Return (x, y) of the center of cell containing provided text 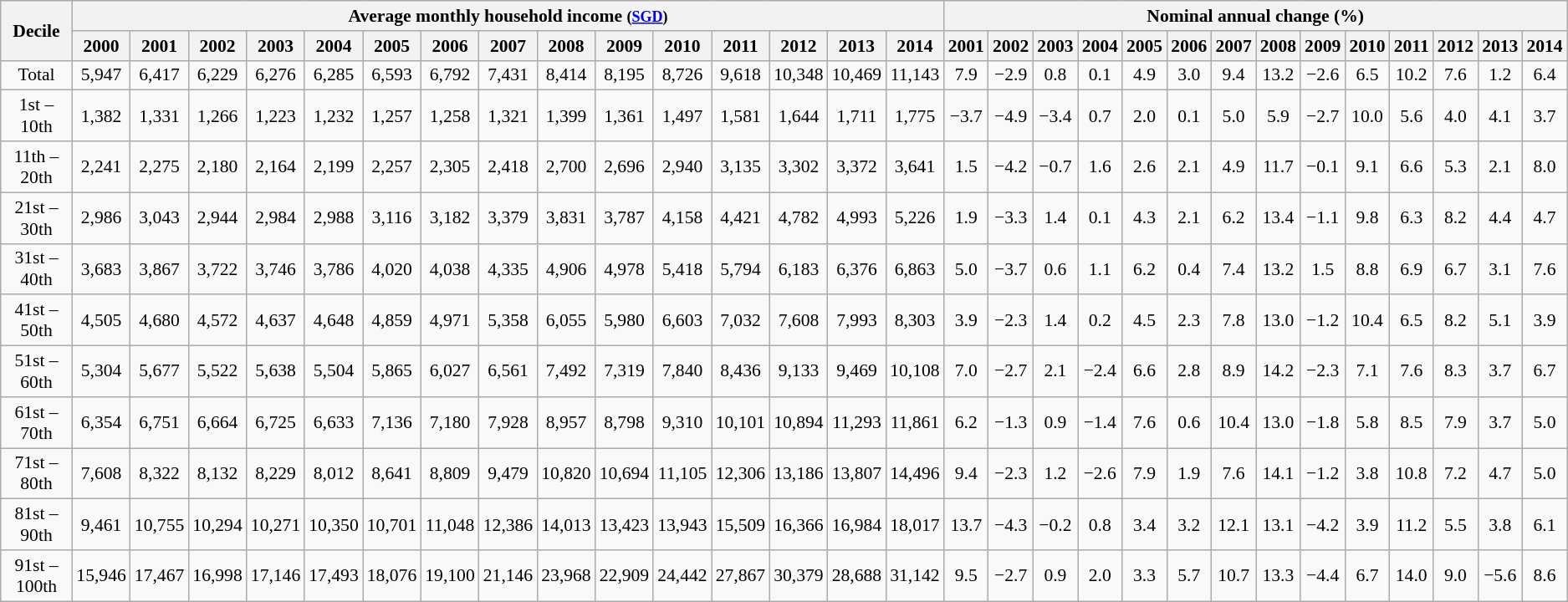
7,431 (508, 75)
3,302 (798, 167)
11,105 (682, 473)
3,116 (391, 217)
7,180 (450, 423)
6,603 (682, 321)
1,258 (450, 115)
−0.2 (1055, 525)
8.3 (1455, 371)
14.1 (1278, 473)
16,998 (217, 575)
4,859 (391, 321)
8.9 (1233, 371)
8,229 (276, 473)
0.2 (1101, 321)
4,038 (450, 269)
6,183 (798, 269)
11,048 (450, 525)
11.7 (1278, 167)
3,641 (915, 167)
11th – 20th (37, 167)
7,032 (741, 321)
1,266 (217, 115)
4,158 (682, 217)
Average monthly household income (SGD) (508, 16)
4,572 (217, 321)
16,984 (856, 525)
3,831 (565, 217)
8,414 (565, 75)
27,867 (741, 575)
5,358 (508, 321)
1,232 (333, 115)
1,331 (159, 115)
Nominal annual change (%) (1256, 16)
3.1 (1500, 269)
10,894 (798, 423)
Total (37, 75)
51st – 60th (37, 371)
12,386 (508, 525)
10,294 (217, 525)
18,017 (915, 525)
7.2 (1455, 473)
1,399 (565, 115)
5.9 (1278, 115)
6,561 (508, 371)
2.8 (1189, 371)
4,421 (741, 217)
41st – 50th (37, 321)
7,319 (624, 371)
6,664 (217, 423)
8.5 (1412, 423)
2,700 (565, 167)
11,861 (915, 423)
10.8 (1412, 473)
5,504 (333, 371)
10,348 (798, 75)
−4.3 (1010, 525)
2,988 (333, 217)
−1.1 (1323, 217)
13.7 (967, 525)
5,794 (741, 269)
18,076 (391, 575)
6,376 (856, 269)
17,467 (159, 575)
19,100 (450, 575)
6,276 (276, 75)
5,677 (159, 371)
0.7 (1101, 115)
5.6 (1412, 115)
13,423 (624, 525)
2,696 (624, 167)
4,335 (508, 269)
4,993 (856, 217)
9.5 (967, 575)
6,027 (450, 371)
4,505 (100, 321)
12.1 (1233, 525)
−3.3 (1010, 217)
8,303 (915, 321)
3.4 (1144, 525)
6,725 (276, 423)
−1.4 (1101, 423)
13,807 (856, 473)
3,043 (159, 217)
8,798 (624, 423)
1,361 (624, 115)
1,644 (798, 115)
14.0 (1412, 575)
5,947 (100, 75)
8,641 (391, 473)
4.0 (1455, 115)
8,195 (624, 75)
10,694 (624, 473)
1,223 (276, 115)
7,136 (391, 423)
−2.9 (1010, 75)
13.3 (1278, 575)
5,522 (217, 371)
3,787 (624, 217)
4,978 (624, 269)
6,055 (565, 321)
21,146 (508, 575)
31,142 (915, 575)
2,940 (682, 167)
3,786 (333, 269)
6.3 (1412, 217)
30,379 (798, 575)
5,980 (624, 321)
6,354 (100, 423)
8,957 (565, 423)
−0.7 (1055, 167)
3,722 (217, 269)
3.0 (1189, 75)
6,792 (450, 75)
13,186 (798, 473)
1,321 (508, 115)
1.6 (1101, 167)
5,226 (915, 217)
5,638 (276, 371)
3,379 (508, 217)
3.2 (1189, 525)
7,993 (856, 321)
6,229 (217, 75)
6,633 (333, 423)
61st – 70th (37, 423)
31st – 40th (37, 269)
10,469 (856, 75)
10,755 (159, 525)
4,637 (276, 321)
23,968 (565, 575)
8,132 (217, 473)
1.1 (1101, 269)
4,782 (798, 217)
Decile (37, 30)
2,418 (508, 167)
4.3 (1144, 217)
91st – 100th (37, 575)
11.2 (1412, 525)
4.5 (1144, 321)
9,618 (741, 75)
10,701 (391, 525)
10,101 (741, 423)
5.8 (1366, 423)
−4.9 (1010, 115)
24,442 (682, 575)
17,493 (333, 575)
9,479 (508, 473)
6.1 (1544, 525)
10,350 (333, 525)
2.3 (1189, 321)
5.7 (1189, 575)
−5.6 (1500, 575)
−3.4 (1055, 115)
28,688 (856, 575)
1,775 (915, 115)
6,417 (159, 75)
2,275 (159, 167)
−1.3 (1010, 423)
5,865 (391, 371)
4,906 (565, 269)
13.1 (1278, 525)
7,928 (508, 423)
10,820 (565, 473)
3,683 (100, 269)
10,271 (276, 525)
15,509 (741, 525)
2,164 (276, 167)
10.2 (1412, 75)
2,305 (450, 167)
22,909 (624, 575)
6.9 (1412, 269)
5,304 (100, 371)
10,108 (915, 371)
−2.4 (1101, 371)
6,751 (159, 423)
16,366 (798, 525)
15,946 (100, 575)
1st – 10th (37, 115)
3,182 (450, 217)
10.0 (1366, 115)
8,012 (333, 473)
7.1 (1366, 371)
1,382 (100, 115)
7,840 (682, 371)
2,241 (100, 167)
2000 (100, 46)
14,013 (565, 525)
7,492 (565, 371)
9,461 (100, 525)
2,199 (333, 167)
−0.1 (1323, 167)
81st – 90th (37, 525)
14,496 (915, 473)
2,180 (217, 167)
−4.4 (1323, 575)
11,293 (856, 423)
21st – 30th (37, 217)
8.0 (1544, 167)
9,469 (856, 371)
4,680 (159, 321)
3,746 (276, 269)
4,971 (450, 321)
10.7 (1233, 575)
17,146 (276, 575)
5,418 (682, 269)
2,986 (100, 217)
8,436 (741, 371)
4.4 (1500, 217)
1,711 (856, 115)
1,497 (682, 115)
1,257 (391, 115)
5.1 (1500, 321)
7.0 (967, 371)
4,648 (333, 321)
8,726 (682, 75)
8,809 (450, 473)
2,984 (276, 217)
5.5 (1455, 525)
3,135 (741, 167)
14.2 (1278, 371)
7.4 (1233, 269)
3,867 (159, 269)
6,285 (333, 75)
8.8 (1366, 269)
13,943 (682, 525)
6.4 (1544, 75)
71st – 80th (37, 473)
4,020 (391, 269)
12,306 (741, 473)
9.1 (1366, 167)
9.0 (1455, 575)
6,863 (915, 269)
−1.8 (1323, 423)
2.6 (1144, 167)
7.8 (1233, 321)
13.4 (1278, 217)
4.1 (1500, 115)
2,257 (391, 167)
3,372 (856, 167)
5.3 (1455, 167)
0.4 (1189, 269)
9,310 (682, 423)
9,133 (798, 371)
8,322 (159, 473)
1,581 (741, 115)
2,944 (217, 217)
11,143 (915, 75)
3.3 (1144, 575)
6,593 (391, 75)
8.6 (1544, 575)
9.8 (1366, 217)
